For the text-containing cell, return its midpoint in (x, y) coordinate format. 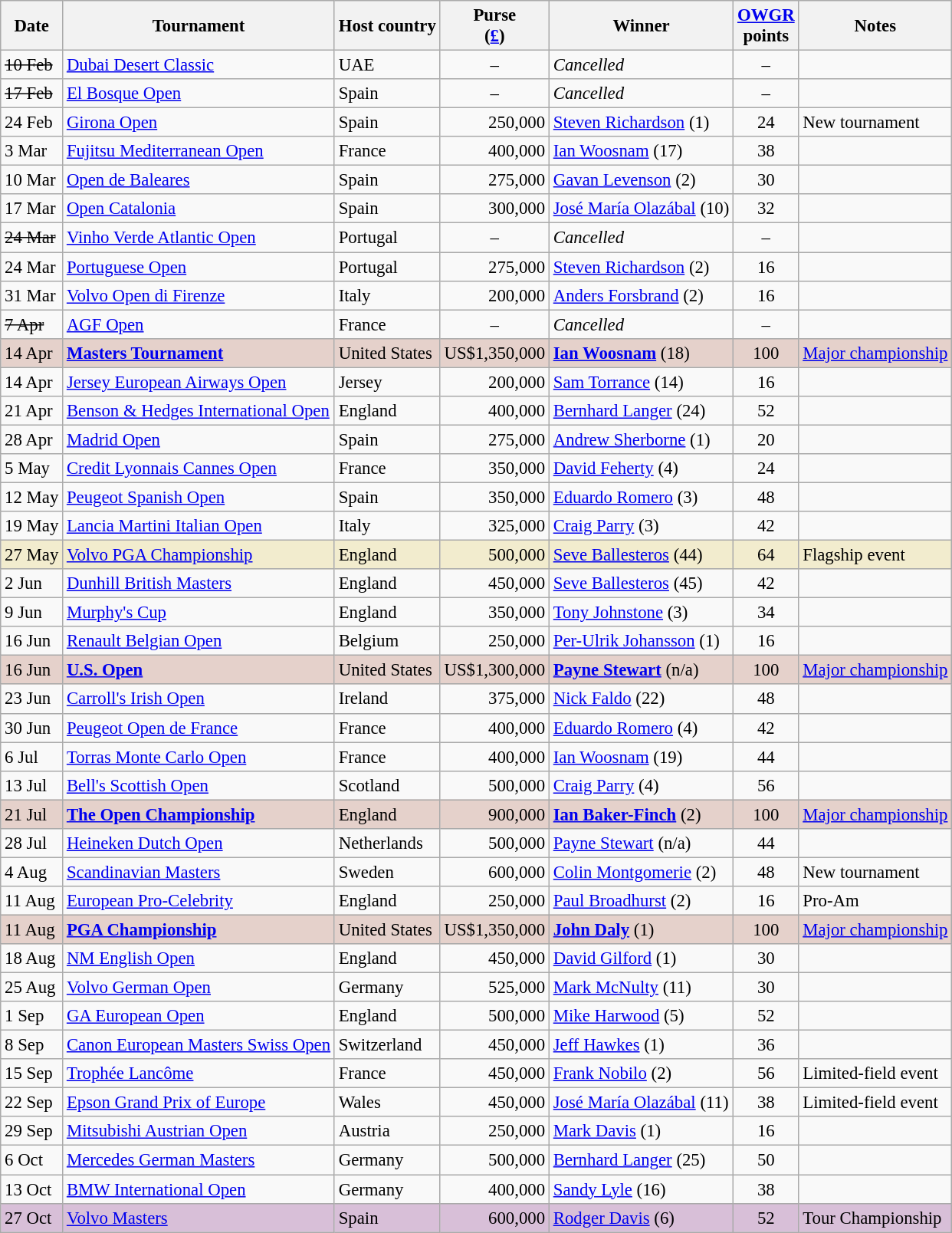
24 Feb (32, 123)
Steven Richardson (1) (641, 123)
Netherlands (387, 843)
Switzerland (387, 1045)
13 Oct (32, 1189)
Renault Belgian Open (199, 641)
José María Olazábal (10) (641, 209)
Murphy's Cup (199, 613)
Sandy Lyle (16) (641, 1189)
Ireland (387, 699)
25 Aug (32, 988)
6 Jul (32, 757)
Nick Faldo (22) (641, 699)
The Open Championship (199, 814)
Paul Broadhurst (2) (641, 901)
31 Mar (32, 295)
Craig Parry (3) (641, 526)
Gavan Levenson (2) (641, 180)
27 May (32, 555)
12 May (32, 497)
30 Jun (32, 728)
Volvo Open di Firenze (199, 295)
Open Catalonia (199, 209)
Colin Montgomerie (2) (641, 872)
2 Jun (32, 584)
David Feherty (4) (641, 469)
Rodger Davis (6) (641, 1218)
Madrid Open (199, 439)
Epson Grand Prix of Europe (199, 1103)
Tony Johnstone (3) (641, 613)
Jeff Hawkes (1) (641, 1045)
6 Oct (32, 1160)
21 Jul (32, 814)
Winner (641, 26)
29 Sep (32, 1131)
27 Oct (32, 1218)
Bell's Scottish Open (199, 785)
10 Mar (32, 180)
22 Sep (32, 1103)
Jersey (387, 382)
Purse(£) (494, 26)
36 (767, 1045)
John Daly (1) (641, 929)
Tournament (199, 26)
325,000 (494, 526)
Scandinavian Masters (199, 872)
8 Sep (32, 1045)
19 May (32, 526)
Credit Lyonnais Cannes Open (199, 469)
Fujitsu Mediterranean Open (199, 151)
Masters Tournament (199, 353)
Open de Baleares (199, 180)
Pro-Am (875, 901)
Mark McNulty (11) (641, 988)
Sam Torrance (14) (641, 382)
Eduardo Romero (3) (641, 497)
375,000 (494, 699)
Tour Championship (875, 1218)
Benson & Hedges International Open (199, 411)
PGA Championship (199, 929)
Seve Ballesteros (45) (641, 584)
Ian Woosnam (18) (641, 353)
U.S. Open (199, 670)
Trophée Lancôme (199, 1074)
Carroll's Irish Open (199, 699)
Bernhard Langer (25) (641, 1160)
34 (767, 613)
Ian Baker-Finch (2) (641, 814)
900,000 (494, 814)
5 May (32, 469)
Heineken Dutch Open (199, 843)
Canon European Masters Swiss Open (199, 1045)
Andrew Sherborne (1) (641, 439)
BMW International Open (199, 1189)
José María Olazábal (11) (641, 1103)
Dunhill British Masters (199, 584)
17 Mar (32, 209)
17 Feb (32, 94)
Anders Forsbrand (2) (641, 295)
7 Apr (32, 324)
European Pro-Celebrity (199, 901)
Host country (387, 26)
64 (767, 555)
9 Jun (32, 613)
4 Aug (32, 872)
Eduardo Romero (4) (641, 728)
1 Sep (32, 1016)
20 (767, 439)
525,000 (494, 988)
Peugeot Open de France (199, 728)
El Bosque Open (199, 94)
3 Mar (32, 151)
Date (32, 26)
21 Apr (32, 411)
Volvo Masters (199, 1218)
Mitsubishi Austrian Open (199, 1131)
UAE (387, 65)
Peugeot Spanish Open (199, 497)
OWGRpoints (767, 26)
Craig Parry (4) (641, 785)
23 Jun (32, 699)
Sweden (387, 872)
Notes (875, 26)
Dubai Desert Classic (199, 65)
Flagship event (875, 555)
28 Apr (32, 439)
Wales (387, 1103)
28 Jul (32, 843)
Vinho Verde Atlantic Open (199, 238)
GA European Open (199, 1016)
Portuguese Open (199, 267)
18 Aug (32, 958)
50 (767, 1160)
Bernhard Langer (24) (641, 411)
15 Sep (32, 1074)
Volvo PGA Championship (199, 555)
Mike Harwood (5) (641, 1016)
Girona Open (199, 123)
David Gilford (1) (641, 958)
Jersey European Airways Open (199, 382)
Ian Woosnam (17) (641, 151)
Ian Woosnam (19) (641, 757)
AGF Open (199, 324)
Belgium (387, 641)
Volvo German Open (199, 988)
13 Jul (32, 785)
NM English Open (199, 958)
300,000 (494, 209)
Mercedes German Masters (199, 1160)
Lancia Martini Italian Open (199, 526)
Per-Ulrik Johansson (1) (641, 641)
Frank Nobilo (2) (641, 1074)
Torras Monte Carlo Open (199, 757)
Austria (387, 1131)
Seve Ballesteros (44) (641, 555)
10 Feb (32, 65)
Mark Davis (1) (641, 1131)
32 (767, 209)
Scotland (387, 785)
US$1,300,000 (494, 670)
Steven Richardson (2) (641, 267)
